Identify which cell holds the provided text, then report its [X, Y] central coordinate. 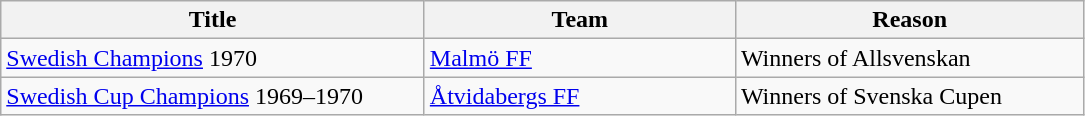
Title [213, 20]
Team [580, 20]
Swedish Cup Champions 1969–1970 [213, 96]
Swedish Champions 1970 [213, 58]
Winners of Allsvenskan [910, 58]
Reason [910, 20]
Malmö FF [580, 58]
Åtvidabergs FF [580, 96]
Winners of Svenska Cupen [910, 96]
